Detect which cell encompasses the target text, then output its [x, y] center coordinate. 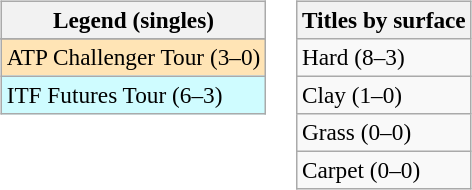
Legend (singles) [133, 20]
ITF Futures Tour (6–3) [133, 95]
Titles by surface [384, 20]
Hard (8–3) [384, 57]
ATP Challenger Tour (3–0) [133, 57]
Clay (1–0) [384, 95]
Grass (0–0) [384, 133]
Carpet (0–0) [384, 171]
